Identify which cell holds the provided text, then report its (x, y) central coordinate. 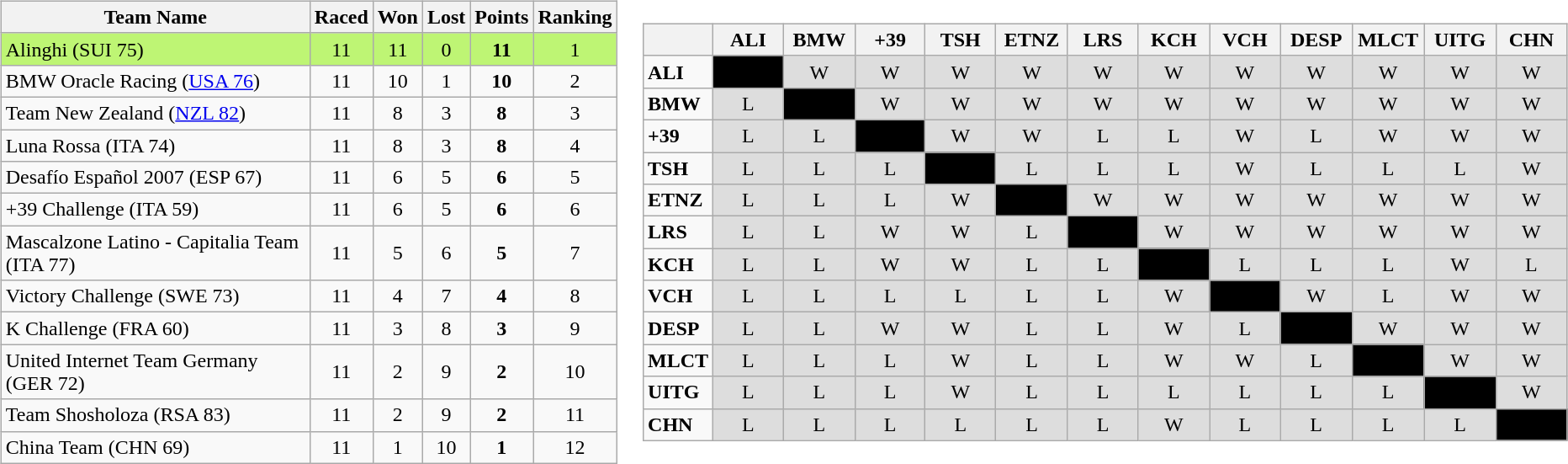
Lost (446, 17)
Ranking (575, 17)
Mascalzone Latino - Capitalia Team (ITA 77) (155, 253)
0 (446, 49)
Raced (342, 17)
Points (501, 17)
Luna Rossa (ITA 74) (155, 146)
K Challenge (FRA 60) (155, 328)
Team Name (155, 17)
Desafío Español 2007 (ESP 67) (155, 178)
Won (397, 17)
China Team (CHN 69) (155, 447)
Team New Zealand (NZL 82) (155, 113)
Team Shosholoza (RSA 83) (155, 415)
12 (575, 447)
United Internet Team Germany (GER 72) (155, 372)
Victory Challenge (SWE 73) (155, 296)
+39 Challenge (ITA 59) (155, 210)
Alinghi (SUI 75) (155, 49)
BMW Oracle Racing (USA 76) (155, 81)
